Provide the [x, y] coordinate of the cell's center where the given text is located.  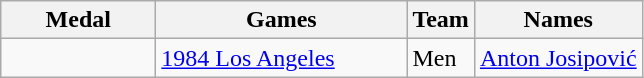
Team [441, 20]
Names [558, 20]
Medal [78, 20]
Men [441, 58]
Games [282, 20]
Anton Josipović [558, 58]
1984 Los Angeles [282, 58]
